From the cell containing the given text, extract its center point as (X, Y) coordinate. 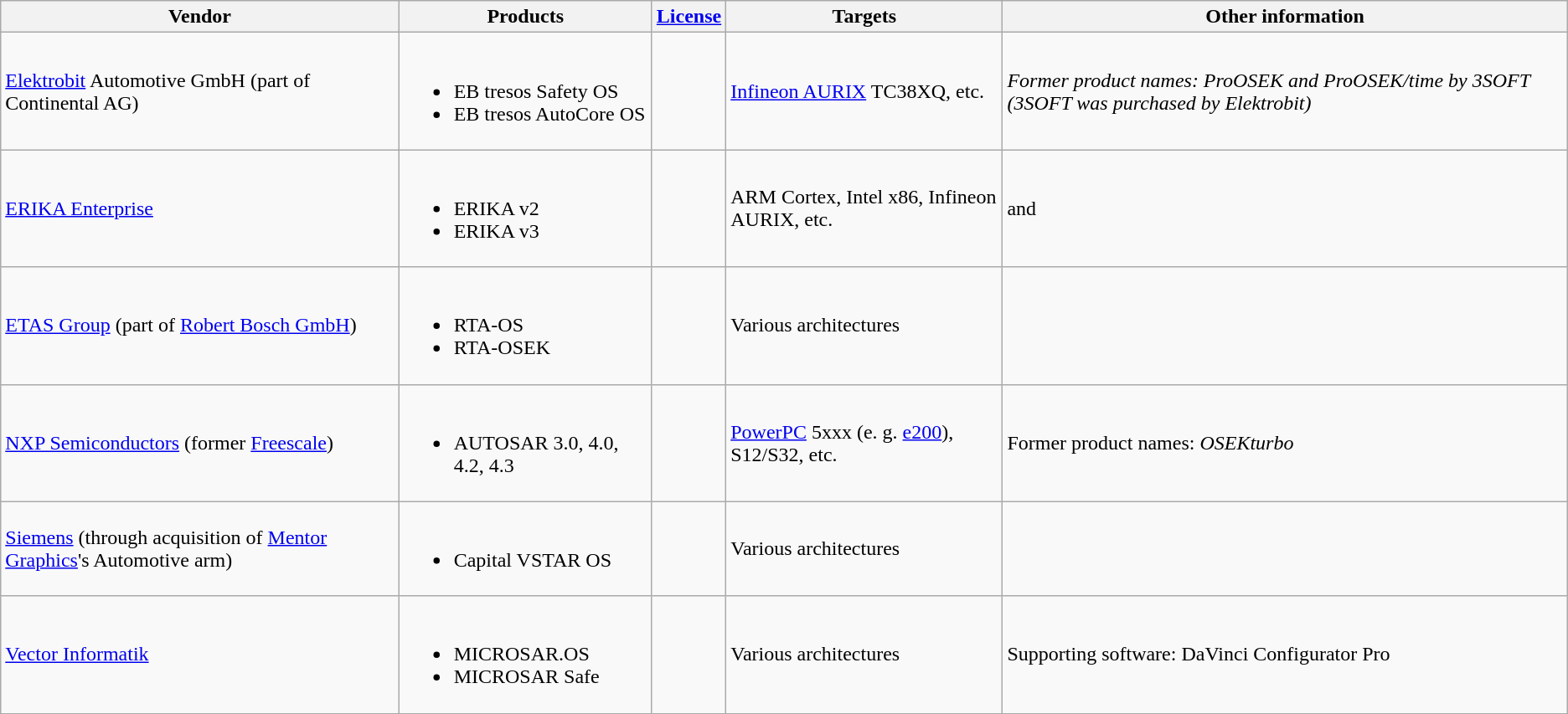
Other information (1285, 17)
Former product names: ProOSEK and ProOSEK/time by 3SOFT (3SOFT was purchased by Elektrobit) (1285, 91)
PowerPC 5xxx (e. g. e200), S12/S32, etc. (864, 443)
Capital VSTAR OS (525, 549)
Siemens (through acquisition of Mentor Graphics's Automotive arm) (199, 549)
ERIKA v2ERIKA v3 (525, 208)
AUTOSAR 3.0, 4.0, 4.2, 4.3 (525, 443)
Products (525, 17)
Infineon AURIX TC38XQ, etc. (864, 91)
ARM Cortex, Intel x86, Infineon AURIX, etc. (864, 208)
Vector Informatik (199, 655)
Supporting software: DaVinci Configurator Pro (1285, 655)
and (1285, 208)
EB tresos Safety OSEB tresos AutoCore OS (525, 91)
Former product names: OSEKturbo (1285, 443)
Targets (864, 17)
Elektrobit Automotive GmbH (part of Continental AG) (199, 91)
RTA-OSRTA-OSEK (525, 326)
MICROSAR.OSMICROSAR Safe (525, 655)
Vendor (199, 17)
ERIKA Enterprise (199, 208)
License (689, 17)
NXP Semiconductors (former Freescale) (199, 443)
ETAS Group (part of Robert Bosch GmbH) (199, 326)
